Return (x, y) of the center of cell containing provided text 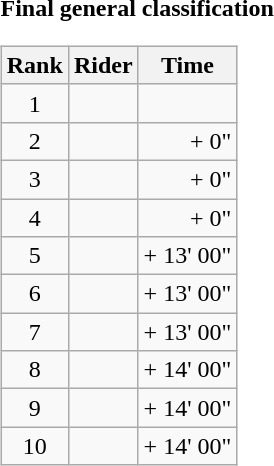
8 (34, 370)
6 (34, 294)
4 (34, 217)
1 (34, 103)
10 (34, 446)
9 (34, 408)
3 (34, 179)
2 (34, 141)
Time (188, 65)
Rider (103, 65)
5 (34, 256)
Rank (34, 65)
7 (34, 332)
